Return the [X, Y] coordinate for the center point of the cell that contains the specified text.  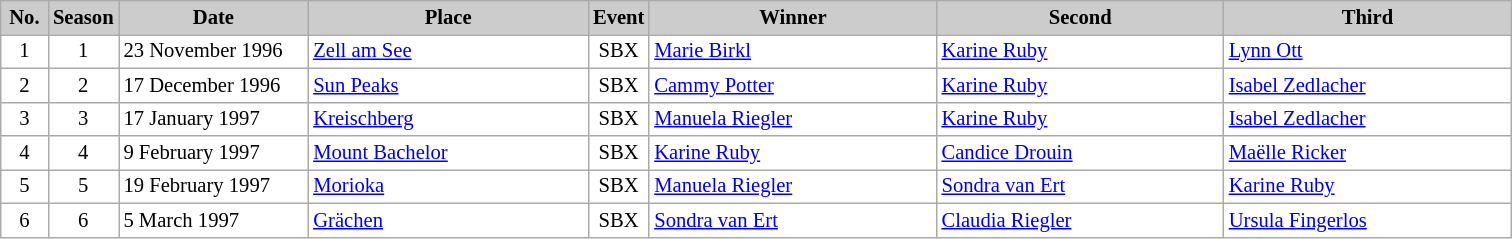
Event [618, 17]
Claudia Riegler [1080, 220]
9 February 1997 [213, 153]
Kreischberg [448, 119]
Marie Birkl [792, 51]
Winner [792, 17]
5 March 1997 [213, 220]
19 February 1997 [213, 186]
Date [213, 17]
Second [1080, 17]
23 November 1996 [213, 51]
Season [83, 17]
Place [448, 17]
Morioka [448, 186]
17 December 1996 [213, 85]
Grächen [448, 220]
17 January 1997 [213, 119]
Candice Drouin [1080, 153]
Sun Peaks [448, 85]
Cammy Potter [792, 85]
Maëlle Ricker [1368, 153]
No. [24, 17]
Lynn Ott [1368, 51]
Zell am See [448, 51]
Third [1368, 17]
Ursula Fingerlos [1368, 220]
Mount Bachelor [448, 153]
